Provide the [X, Y] coordinate of the cell's center where the given text is located.  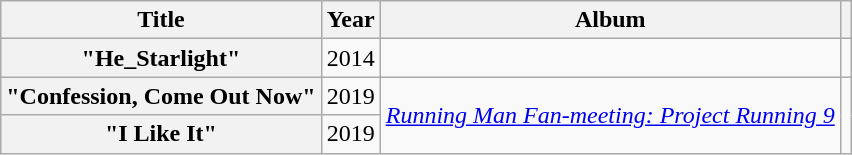
Year [350, 20]
"He_Starlight" [161, 58]
Title [161, 20]
"Confession, Come Out Now" [161, 96]
Running Man Fan-meeting: Project Running 9 [610, 115]
Album [610, 20]
2014 [350, 58]
"I Like It" [161, 134]
